From the cell containing the given text, extract its center point as [X, Y] coordinate. 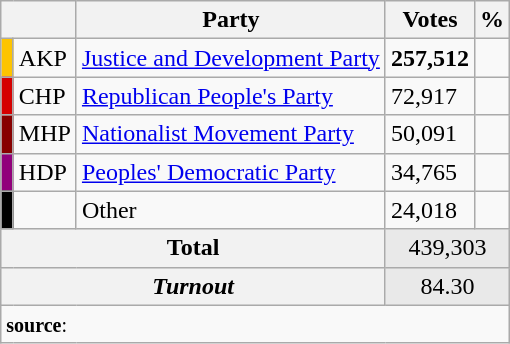
source: [256, 324]
439,303 [447, 248]
Party [230, 20]
Total [194, 248]
Peoples' Democratic Party [230, 172]
Votes [430, 20]
AKP [44, 58]
% [492, 20]
24,018 [430, 210]
Other [230, 210]
84.30 [447, 286]
257,512 [430, 58]
MHP [44, 134]
34,765 [430, 172]
Nationalist Movement Party [230, 134]
50,091 [430, 134]
CHP [44, 96]
Justice and Development Party [230, 58]
Turnout [194, 286]
Republican People's Party [230, 96]
72,917 [430, 96]
HDP [44, 172]
